Capture the cell that displays the provided text and extract its [x, y] central coordinate. 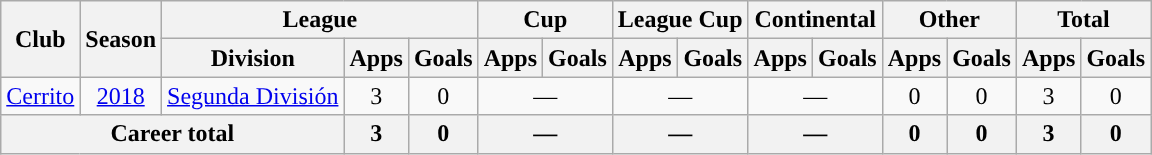
Division [253, 58]
2018 [121, 96]
Total [1083, 20]
Segunda División [253, 96]
League [320, 20]
Continental [815, 20]
Club [40, 39]
Season [121, 39]
Career total [172, 134]
Cup [545, 20]
Other [949, 20]
League Cup [680, 20]
Cerrito [40, 96]
